Return the (x, y) coordinate for the center point of the cell that contains the specified text.  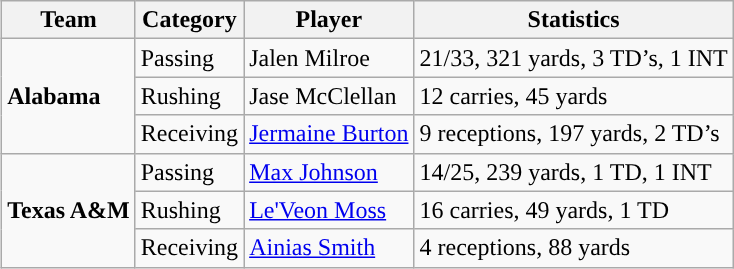
14/25, 239 yards, 1 TD, 1 INT (574, 172)
12 carries, 45 yards (574, 96)
Category (189, 20)
Le'Veon Moss (329, 210)
Jermaine Burton (329, 134)
Texas A&M (69, 210)
4 receptions, 88 yards (574, 248)
Alabama (69, 96)
Jalen Milroe (329, 58)
Team (69, 20)
Max Johnson (329, 172)
Statistics (574, 20)
21/33, 321 yards, 3 TD’s, 1 INT (574, 58)
16 carries, 49 yards, 1 TD (574, 210)
9 receptions, 197 yards, 2 TD’s (574, 134)
Player (329, 20)
Jase McClellan (329, 96)
Ainias Smith (329, 248)
